From the cell containing the given text, extract its center point as (x, y) coordinate. 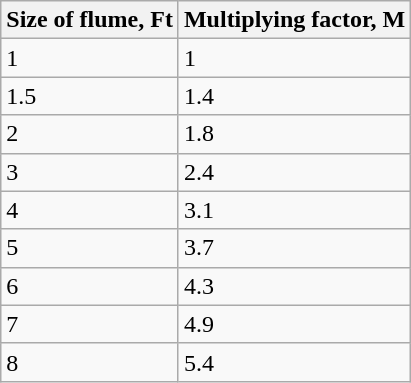
8 (90, 362)
Multiplying factor, M (294, 20)
1.5 (90, 96)
3 (90, 172)
7 (90, 324)
4.3 (294, 286)
4 (90, 210)
5 (90, 248)
1.4 (294, 96)
6 (90, 286)
2.4 (294, 172)
1.8 (294, 134)
2 (90, 134)
3.1 (294, 210)
3.7 (294, 248)
Size of flume, Ft (90, 20)
4.9 (294, 324)
5.4 (294, 362)
